Identify which cell holds the provided text, then report its [x, y] central coordinate. 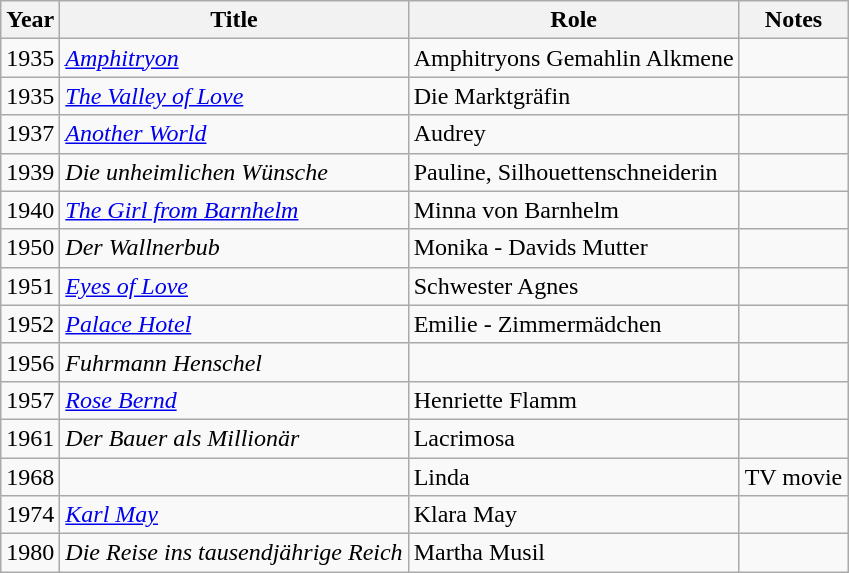
Schwester Agnes [574, 286]
Klara May [574, 515]
1950 [30, 248]
Another World [234, 134]
1957 [30, 400]
TV movie [794, 477]
1980 [30, 553]
Fuhrmann Henschel [234, 362]
Amphitryon [234, 58]
Die unheimlichen Wünsche [234, 172]
1939 [30, 172]
Role [574, 20]
Amphitryons Gemahlin Alkmene [574, 58]
Lacrimosa [574, 438]
Der Bauer als Millionär [234, 438]
Linda [574, 477]
Notes [794, 20]
Henriette Flamm [574, 400]
Die Reise ins tausendjährige Reich [234, 553]
Monika - Davids Mutter [574, 248]
The Girl from Barnhelm [234, 210]
Eyes of Love [234, 286]
Karl May [234, 515]
1956 [30, 362]
1940 [30, 210]
Palace Hotel [234, 324]
1937 [30, 134]
1951 [30, 286]
1952 [30, 324]
Year [30, 20]
Emilie - Zimmermädchen [574, 324]
Audrey [574, 134]
Martha Musil [574, 553]
Die Marktgräfin [574, 96]
Der Wallnerbub [234, 248]
1968 [30, 477]
Rose Bernd [234, 400]
Title [234, 20]
Pauline, Silhouettenschneiderin [574, 172]
1961 [30, 438]
1974 [30, 515]
Minna von Barnhelm [574, 210]
The Valley of Love [234, 96]
